Pinpoint the cell where the given text exists, returning its [x, y] midpoint coordinate. 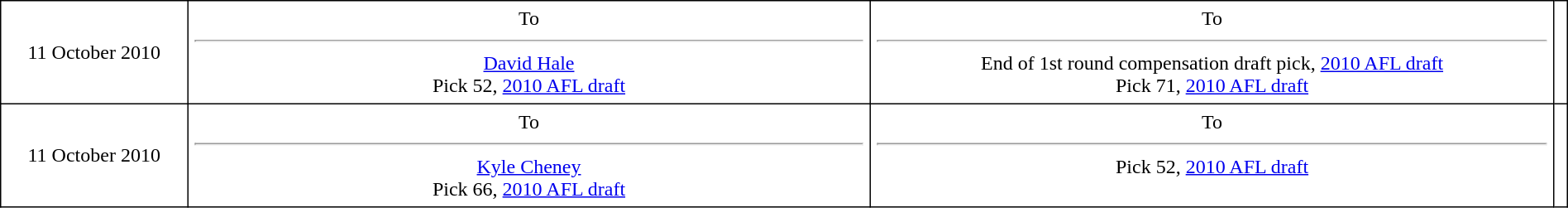
To Pick 52, 2010 AFL draft [1212, 155]
To Kyle CheneyPick 66, 2010 AFL draft [529, 155]
To End of 1st round compensation draft pick, 2010 AFL draftPick 71, 2010 AFL draft [1212, 52]
To David HalePick 52, 2010 AFL draft [529, 52]
